Output the [X, Y] coordinate of the center of the cell containing the given text.  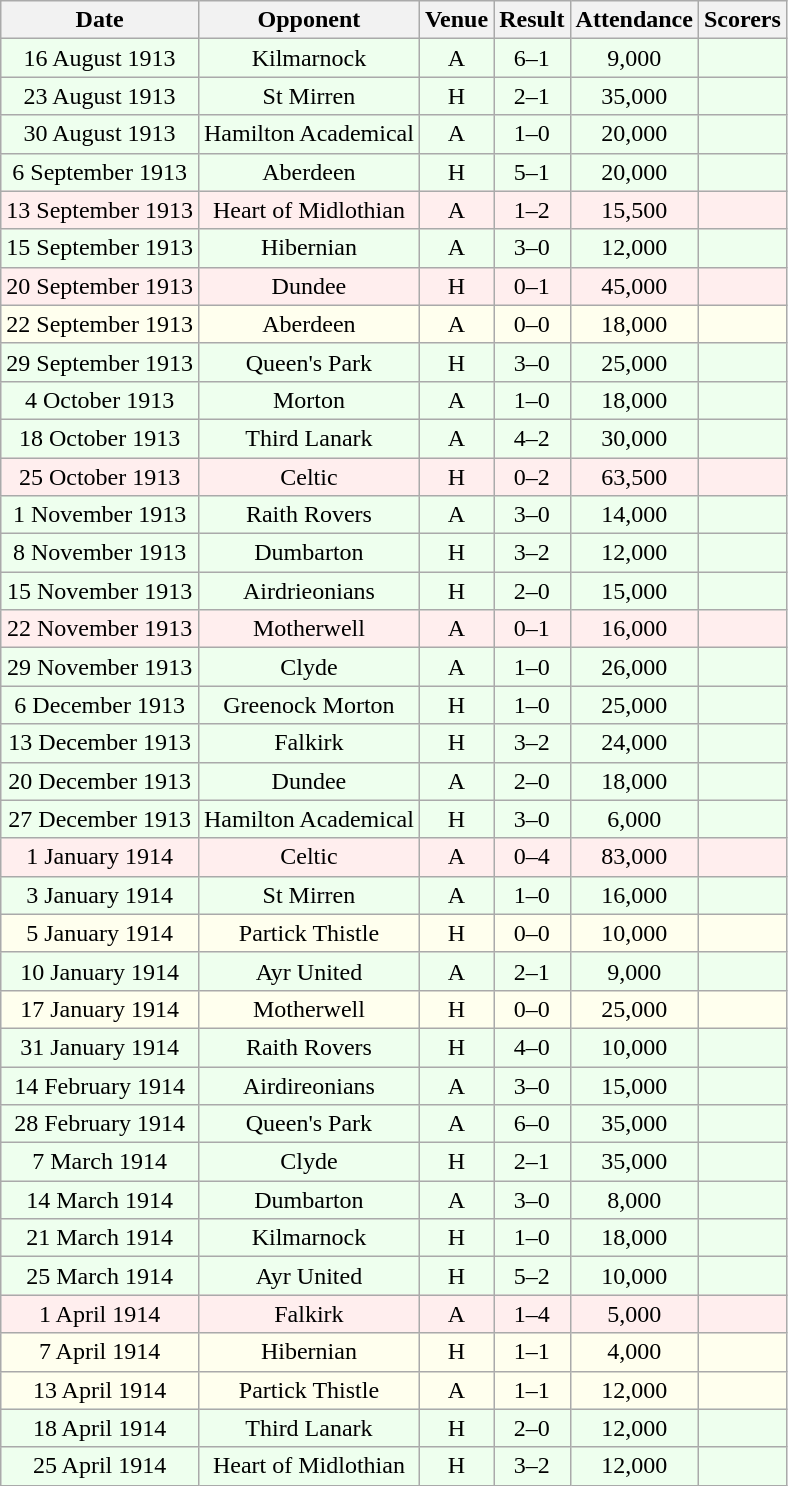
1–2 [532, 210]
63,500 [634, 477]
Venue [456, 20]
Scorers [742, 20]
4–2 [532, 438]
0–2 [532, 477]
8,000 [634, 1200]
8 November 1913 [100, 553]
10 January 1914 [100, 971]
22 September 1913 [100, 324]
18 April 1914 [100, 1428]
Airdrieonians [308, 591]
5–1 [532, 172]
1 January 1914 [100, 857]
30 August 1913 [100, 134]
4–0 [532, 1047]
7 March 1914 [100, 1162]
13 December 1913 [100, 743]
24,000 [634, 743]
29 September 1913 [100, 362]
Attendance [634, 20]
14 February 1914 [100, 1085]
6–1 [532, 58]
31 January 1914 [100, 1047]
3 January 1914 [100, 895]
6–0 [532, 1124]
20 December 1913 [100, 781]
25 March 1914 [100, 1276]
Opponent [308, 20]
Greenock Morton [308, 705]
6 December 1913 [100, 705]
28 February 1914 [100, 1124]
20 September 1913 [100, 286]
5–2 [532, 1276]
1 April 1914 [100, 1314]
17 January 1914 [100, 1009]
45,000 [634, 286]
18 October 1913 [100, 438]
14 March 1914 [100, 1200]
15 September 1913 [100, 248]
Date [100, 20]
14,000 [634, 515]
25 April 1914 [100, 1466]
13 April 1914 [100, 1390]
0–4 [532, 857]
27 December 1913 [100, 819]
21 March 1914 [100, 1238]
16 August 1913 [100, 58]
83,000 [634, 857]
22 November 1913 [100, 629]
Morton [308, 400]
Result [532, 20]
7 April 1914 [100, 1352]
13 September 1913 [100, 210]
29 November 1913 [100, 667]
5,000 [634, 1314]
1–4 [532, 1314]
30,000 [634, 438]
15 November 1913 [100, 591]
4,000 [634, 1352]
4 October 1913 [100, 400]
Airdireonians [308, 1085]
15,500 [634, 210]
23 August 1913 [100, 96]
25 October 1913 [100, 477]
1 November 1913 [100, 515]
26,000 [634, 667]
6 September 1913 [100, 172]
6,000 [634, 819]
5 January 1914 [100, 933]
